Return the [X, Y] coordinate for the center point of the cell that contains the specified text.  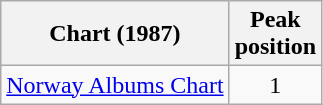
Chart (1987) [115, 34]
1 [275, 85]
Peakposition [275, 34]
Norway Albums Chart [115, 85]
